Detect which cell encompasses the target text, then output its [X, Y] center coordinate. 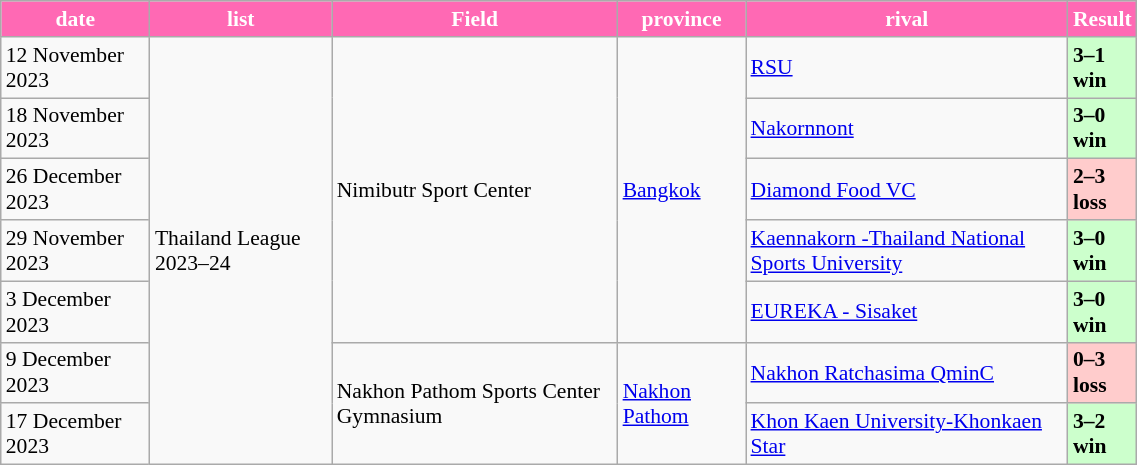
Result [1102, 19]
Diamond Food VC [907, 190]
29 November 2023 [76, 250]
3 December 2023 [76, 312]
18 November 2023 [76, 128]
Nakhon Ratchasima QminC [907, 372]
2–3 loss [1102, 190]
3–2 win [1102, 434]
Field [475, 19]
Thailand League 2023–24 [241, 251]
list [241, 19]
province [682, 19]
Nakornnont [907, 128]
Bangkok [682, 190]
EUREKA - Sisaket [907, 312]
12 November 2023 [76, 68]
9 December 2023 [76, 372]
Kaennakorn -Thailand National Sports University [907, 250]
26 December 2023 [76, 190]
Nakhon Pathom Sports Center Gymnasium [475, 403]
Nimibutr Sport Center [475, 190]
0–3 loss [1102, 372]
date [76, 19]
Nakhon Pathom [682, 403]
RSU [907, 68]
3–1 win [1102, 68]
Khon Kaen University-Khonkaen Star [907, 434]
rival [907, 19]
17 December 2023 [76, 434]
